Extract the [x, y] coordinate from the center of the cell holding the provided text.  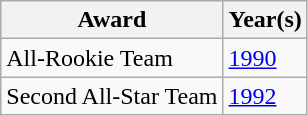
Year(s) [265, 20]
1990 [265, 58]
Award [112, 20]
All-Rookie Team [112, 58]
1992 [265, 96]
Second All-Star Team [112, 96]
